From the cell containing the given text, extract its center point as [x, y] coordinate. 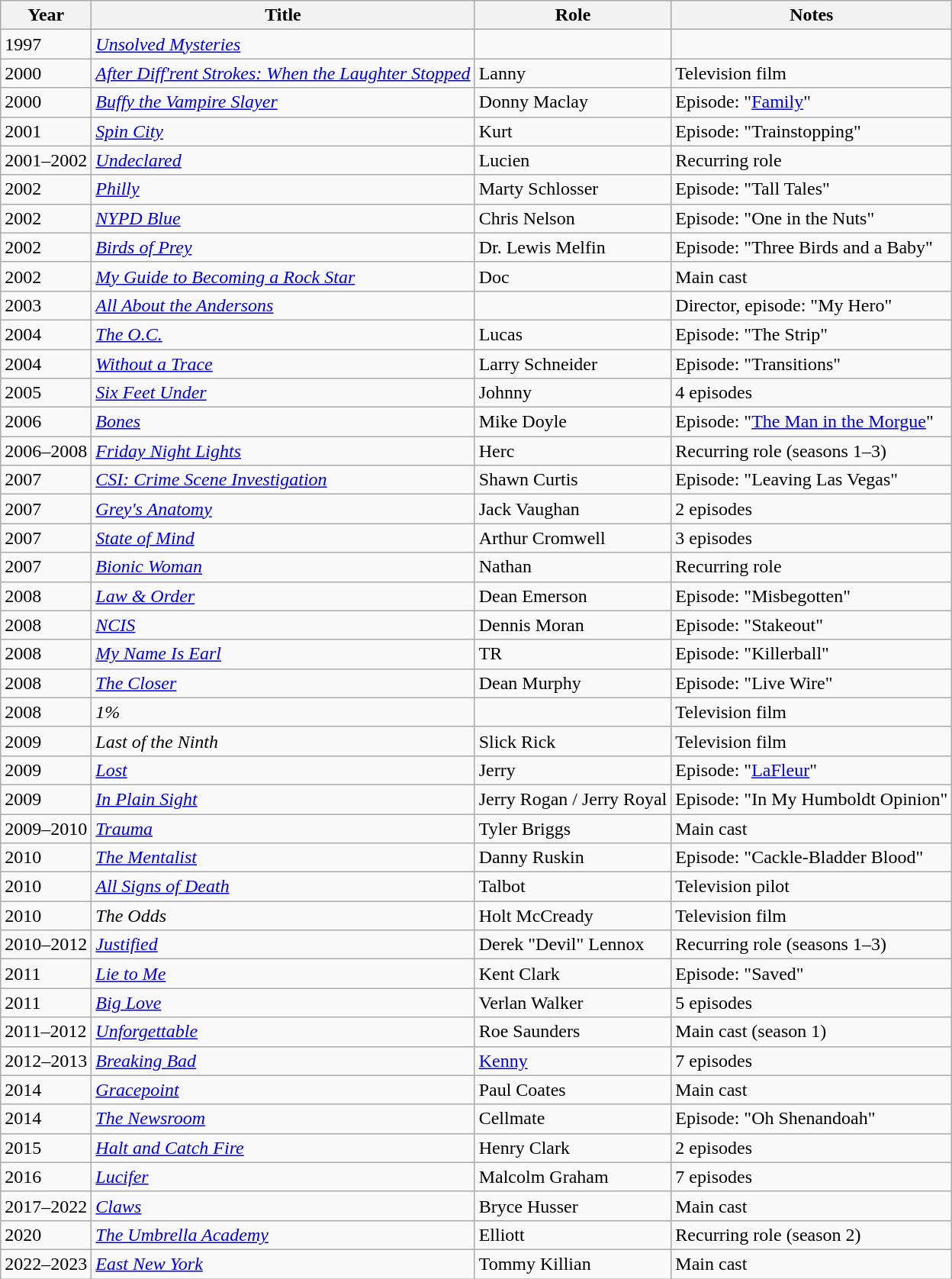
State of Mind [283, 538]
Johnny [573, 393]
Main cast (season 1) [812, 1032]
Nathan [573, 567]
Dennis Moran [573, 625]
CSI: Crime Scene Investigation [283, 480]
Bones [283, 422]
Big Love [283, 1003]
Philly [283, 189]
NCIS [283, 625]
All About the Andersons [283, 305]
Episode: "LaFleur" [812, 770]
2012–2013 [46, 1061]
Marty Schlosser [573, 189]
2022–2023 [46, 1264]
East New York [283, 1264]
Donny Maclay [573, 102]
Law & Order [283, 596]
2006 [46, 422]
2015 [46, 1148]
Doc [573, 276]
Recurring role (season 2) [812, 1235]
Jerry [573, 770]
The Odds [283, 916]
Henry Clark [573, 1148]
Dean Murphy [573, 683]
Episode: "Trainstopping" [812, 131]
Undeclared [283, 160]
Year [46, 15]
Lost [283, 770]
3 episodes [812, 538]
Spin City [283, 131]
The Umbrella Academy [283, 1235]
Halt and Catch Fire [283, 1148]
Chris Nelson [573, 218]
Episode: "Stakeout" [812, 625]
Paul Coates [573, 1090]
5 episodes [812, 1003]
Lie to Me [283, 974]
2003 [46, 305]
2005 [46, 393]
2011–2012 [46, 1032]
My Guide to Becoming a Rock Star [283, 276]
Larry Schneider [573, 364]
Episode: "Misbegotten" [812, 596]
Last of the Ninth [283, 741]
Lucas [573, 334]
Claws [283, 1206]
Kenny [573, 1061]
Episode: "One in the Nuts" [812, 218]
Episode: "Leaving Las Vegas" [812, 480]
Friday Night Lights [283, 451]
Episode: "Tall Tales" [812, 189]
Herc [573, 451]
2001 [46, 131]
2010–2012 [46, 945]
Kurt [573, 131]
Grey's Anatomy [283, 509]
My Name Is Earl [283, 654]
Derek "Devil" Lennox [573, 945]
Episode: "Transitions" [812, 364]
NYPD Blue [283, 218]
The Closer [283, 683]
Notes [812, 15]
Jerry Rogan / Jerry Royal [573, 799]
Danny Ruskin [573, 858]
Bionic Woman [283, 567]
TR [573, 654]
Unsolved Mysteries [283, 44]
Trauma [283, 828]
All Signs of Death [283, 887]
Episode: "Family" [812, 102]
Director, episode: "My Hero" [812, 305]
Gracepoint [283, 1090]
Bryce Husser [573, 1206]
Title [283, 15]
Talbot [573, 887]
Episode: "The Strip" [812, 334]
The Newsroom [283, 1119]
Six Feet Under [283, 393]
Jack Vaughan [573, 509]
Slick Rick [573, 741]
Episode: "Killerball" [812, 654]
In Plain Sight [283, 799]
Episode: "Cackle-Bladder Blood" [812, 858]
1997 [46, 44]
Justified [283, 945]
Shawn Curtis [573, 480]
Dr. Lewis Melfin [573, 247]
Lucifer [283, 1177]
Role [573, 15]
Malcolm Graham [573, 1177]
2006–2008 [46, 451]
Mike Doyle [573, 422]
Cellmate [573, 1119]
Breaking Bad [283, 1061]
Elliott [573, 1235]
2020 [46, 1235]
After Diff'rent Strokes: When the Laughter Stopped [283, 73]
Television pilot [812, 887]
The Mentalist [283, 858]
Lucien [573, 160]
Verlan Walker [573, 1003]
Episode: "The Man in the Morgue" [812, 422]
4 episodes [812, 393]
Roe Saunders [573, 1032]
2016 [46, 1177]
Episode: "Oh Shenandoah" [812, 1119]
Buffy the Vampire Slayer [283, 102]
Tyler Briggs [573, 828]
Kent Clark [573, 974]
Without a Trace [283, 364]
The O.C. [283, 334]
Lanny [573, 73]
2009–2010 [46, 828]
Episode: "Live Wire" [812, 683]
Unforgettable [283, 1032]
2001–2002 [46, 160]
Dean Emerson [573, 596]
2017–2022 [46, 1206]
Tommy Killian [573, 1264]
Episode: "Three Birds and a Baby" [812, 247]
Arthur Cromwell [573, 538]
Episode: "Saved" [812, 974]
Birds of Prey [283, 247]
Episode: "In My Humboldt Opinion" [812, 799]
Holt McCready [573, 916]
1% [283, 712]
